Output the (x, y) coordinate of the center of the cell containing the given text.  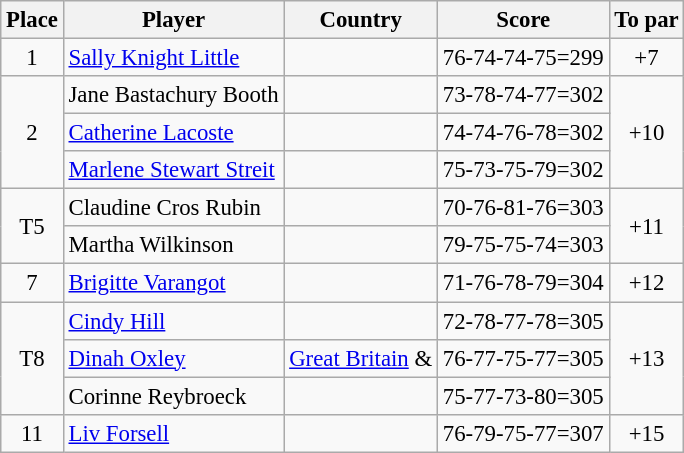
2 (32, 132)
70-76-81-76=303 (523, 208)
+15 (646, 433)
+7 (646, 58)
T5 (32, 226)
11 (32, 433)
+11 (646, 226)
75-73-75-79=302 (523, 170)
Brigitte Varangot (174, 283)
Place (32, 20)
T8 (32, 358)
Score (523, 20)
76-79-75-77=307 (523, 433)
Martha Wilkinson (174, 245)
Jane Bastachury Booth (174, 95)
Sally Knight Little (174, 58)
72-78-77-78=305 (523, 321)
71-76-78-79=304 (523, 283)
74-74-76-78=302 (523, 133)
+10 (646, 132)
73-78-74-77=302 (523, 95)
Dinah Oxley (174, 358)
Liv Forsell (174, 433)
7 (32, 283)
75-77-73-80=305 (523, 396)
76-74-74-75=299 (523, 58)
76-77-75-77=305 (523, 358)
Claudine Cros Rubin (174, 208)
+13 (646, 358)
Corinne Reybroeck (174, 396)
+12 (646, 283)
1 (32, 58)
To par (646, 20)
Player (174, 20)
Cindy Hill (174, 321)
Catherine Lacoste (174, 133)
Marlene Stewart Streit (174, 170)
Great Britain & (361, 358)
79-75-75-74=303 (523, 245)
Country (361, 20)
